Output the [x, y] coordinate of the center of the cell containing the given text.  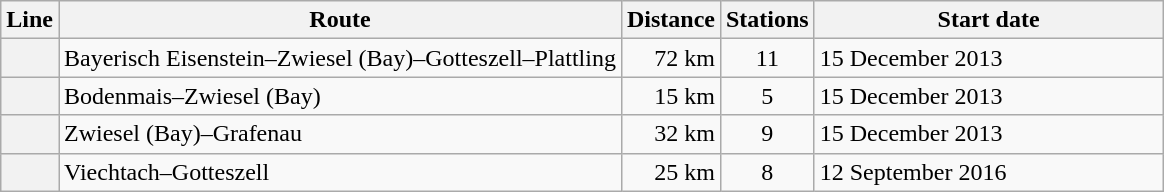
32 km [670, 134]
Bayerisch Eisenstein–Zwiesel (Bay)–Gotteszell–Plattling [340, 58]
Route [340, 20]
Bodenmais–Zwiesel (Bay) [340, 96]
5 [767, 96]
Zwiesel (Bay)–Grafenau [340, 134]
11 [767, 58]
Start date [988, 20]
9 [767, 134]
Stations [767, 20]
Viechtach–Gotteszell [340, 172]
Distance [670, 20]
72 km [670, 58]
Line [30, 20]
12 September 2016 [988, 172]
15 km [670, 96]
25 km [670, 172]
8 [767, 172]
